Return the (X, Y) coordinate for the center point of the cell that contains the specified text.  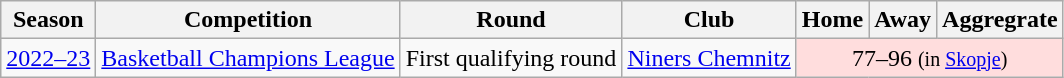
Competition (248, 20)
First qualifying round (511, 58)
Club (709, 20)
Niners Chemnitz (709, 58)
2022–23 (48, 58)
Home (832, 20)
Round (511, 20)
Aggregrate (1000, 20)
Season (48, 20)
Basketball Champions League (248, 58)
77–96 (in Skopje) (930, 58)
Away (903, 20)
